From the cell containing the given text, extract its center point as (X, Y) coordinate. 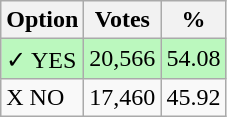
% (194, 20)
54.08 (194, 59)
Votes (122, 20)
45.92 (194, 97)
Option (42, 20)
✓ YES (42, 59)
20,566 (122, 59)
X NO (42, 97)
17,460 (122, 97)
